Scan for the cell matching the given text and deliver its (x, y) coordinate at center. 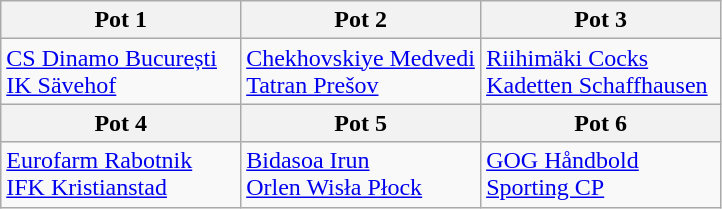
Pot 1 (121, 20)
Bidasoa Irun Orlen Wisła Płock (361, 174)
Pot 2 (361, 20)
Pot 3 (601, 20)
Chekhovskiye Medvedi Tatran Prešov (361, 72)
Pot 4 (121, 123)
CS Dinamo București IK Sävehof (121, 72)
GOG Håndbold Sporting CP (601, 174)
Eurofarm Rabotnik IFK Kristianstad (121, 174)
Pot 6 (601, 123)
Pot 5 (361, 123)
Riihimäki Cocks Kadetten Schaffhausen (601, 72)
